Determine the [x, y] coordinate at the center of the cell enclosing the given text.  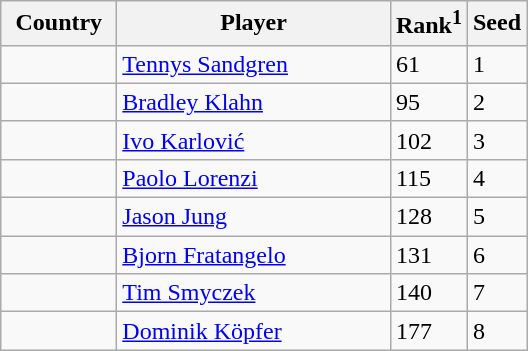
Tennys Sandgren [254, 64]
Bjorn Fratangelo [254, 255]
Tim Smyczek [254, 293]
5 [496, 217]
6 [496, 255]
Paolo Lorenzi [254, 178]
61 [428, 64]
140 [428, 293]
131 [428, 255]
7 [496, 293]
Country [59, 24]
Bradley Klahn [254, 102]
102 [428, 140]
177 [428, 331]
3 [496, 140]
1 [496, 64]
Player [254, 24]
4 [496, 178]
8 [496, 331]
Dominik Köpfer [254, 331]
2 [496, 102]
115 [428, 178]
128 [428, 217]
Seed [496, 24]
Rank1 [428, 24]
95 [428, 102]
Jason Jung [254, 217]
Ivo Karlović [254, 140]
